For the text-containing cell, return its midpoint in (X, Y) coordinate format. 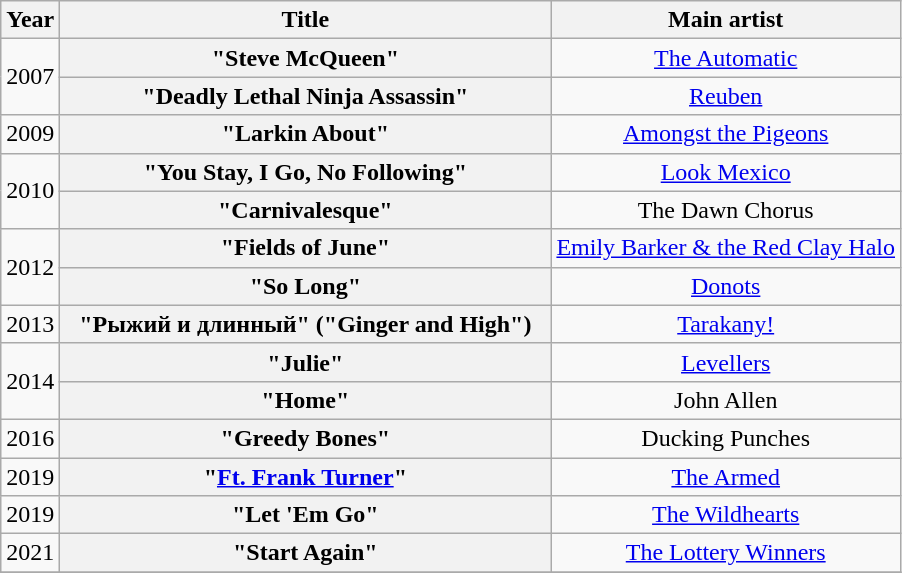
"So Long" (306, 286)
Main artist (726, 20)
Donots (726, 286)
2007 (30, 77)
"Deadly Lethal Ninja Assassin" (306, 96)
"Home" (306, 400)
"Carnivalesque" (306, 210)
"Start Again" (306, 553)
2016 (30, 438)
"Ft. Frank Turner" (306, 477)
"Julie" (306, 362)
"Larkin About" (306, 134)
"Steve McQueen" (306, 58)
"Greedy Bones" (306, 438)
Year (30, 20)
2010 (30, 191)
Reuben (726, 96)
"Fields of June" (306, 248)
Emily Barker & the Red Clay Halo (726, 248)
2021 (30, 553)
"You Stay, I Go, No Following" (306, 172)
The Dawn Chorus (726, 210)
"Let 'Em Go" (306, 515)
2012 (30, 267)
The Wildhearts (726, 515)
2013 (30, 324)
Ducking Punches (726, 438)
2014 (30, 381)
The Armed (726, 477)
"Рыжий и длинный" ("Ginger and High") (306, 324)
The Lottery Winners (726, 553)
Tarakany! (726, 324)
2009 (30, 134)
John Allen (726, 400)
Levellers (726, 362)
Amongst the Pigeons (726, 134)
Title (306, 20)
The Automatic (726, 58)
Look Mexico (726, 172)
